Provide the [x, y] coordinate of the cell's center where the given text is located.  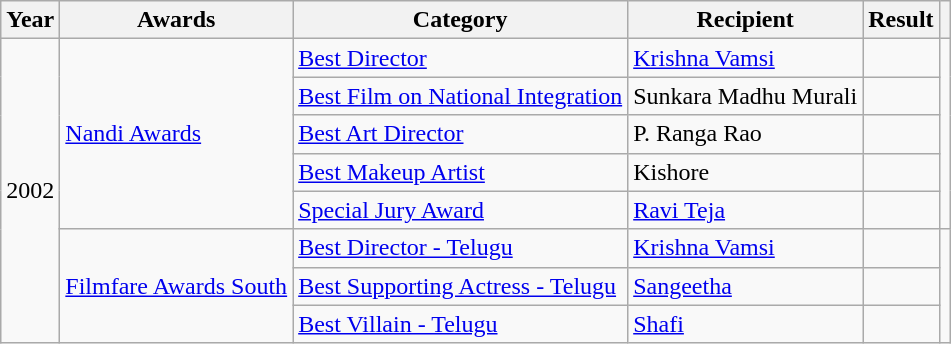
Kishore [746, 172]
Best Villain - Telugu [460, 324]
Best Supporting Actress - Telugu [460, 286]
Ravi Teja [746, 210]
Nandi Awards [176, 134]
Best Makeup Artist [460, 172]
Category [460, 20]
Result [901, 20]
Year [30, 20]
Best Art Director [460, 134]
Awards [176, 20]
P. Ranga Rao [746, 134]
Sunkara Madhu Murali [746, 96]
Shafi [746, 324]
Filmfare Awards South [176, 286]
Best Director [460, 58]
Special Jury Award [460, 210]
Recipient [746, 20]
Best Director - Telugu [460, 248]
2002 [30, 191]
Sangeetha [746, 286]
Best Film on National Integration [460, 96]
